Output the [x, y] coordinate of the center of the cell containing the given text.  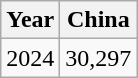
30,297 [98, 58]
2024 [30, 58]
Year [30, 20]
China [98, 20]
